Locate the cell with the specified text and output its [x, y] center coordinate. 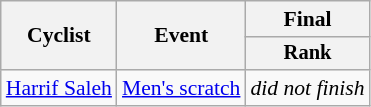
Harrif Saleh [59, 88]
did not finish [307, 88]
Final [307, 19]
Men's scratch [182, 88]
Event [182, 36]
Rank [307, 54]
Cyclist [59, 36]
